Scan for the cell matching the given text and deliver its (x, y) coordinate at center. 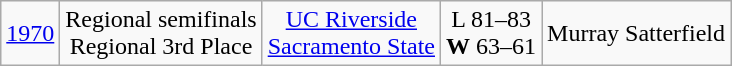
UC RiversideSacramento State (351, 34)
1970 (30, 34)
L 81–83W 63–61 (492, 34)
Murray Satterfield (636, 34)
Regional semifinalsRegional 3rd Place (161, 34)
